Pinpoint the cell where the given text exists, returning its (x, y) midpoint coordinate. 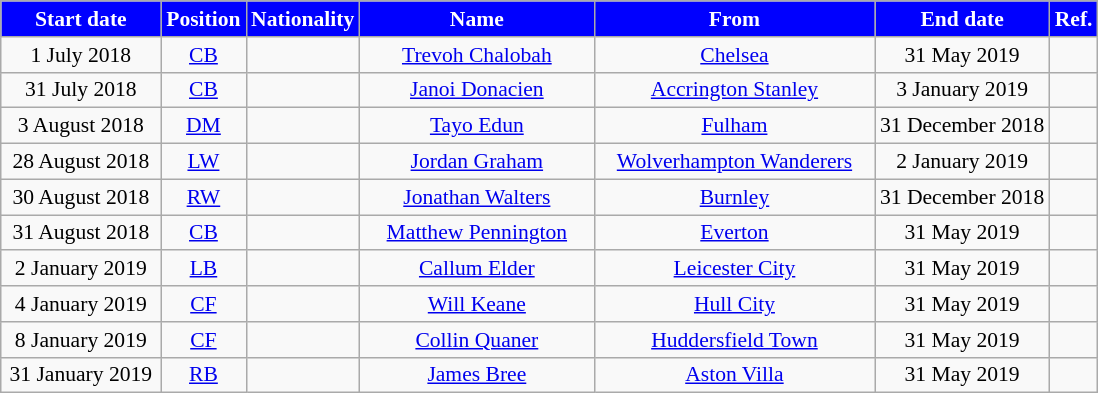
Everton (734, 233)
28 August 2018 (81, 162)
1 July 2018 (81, 55)
LW (204, 162)
LB (204, 269)
31 January 2019 (81, 375)
Chelsea (734, 55)
31 August 2018 (81, 233)
Fulham (734, 126)
Name (476, 19)
Callum Elder (476, 269)
Accrington Stanley (734, 90)
Collin Quaner (476, 340)
30 August 2018 (81, 197)
8 January 2019 (81, 340)
End date (962, 19)
4 January 2019 (81, 304)
3 August 2018 (81, 126)
Jonathan Walters (476, 197)
Wolverhampton Wanderers (734, 162)
Janoi Donacien (476, 90)
3 January 2019 (962, 90)
Tayo Edun (476, 126)
Huddersfield Town (734, 340)
Ref. (1074, 19)
Jordan Graham (476, 162)
James Bree (476, 375)
Hull City (734, 304)
Will Keane (476, 304)
RB (204, 375)
Start date (81, 19)
Burnley (734, 197)
Aston Villa (734, 375)
Leicester City (734, 269)
Nationality (302, 19)
RW (204, 197)
Matthew Pennington (476, 233)
31 July 2018 (81, 90)
From (734, 19)
Position (204, 19)
DM (204, 126)
Trevoh Chalobah (476, 55)
